Return the [X, Y] coordinate for the center point of the cell that contains the specified text.  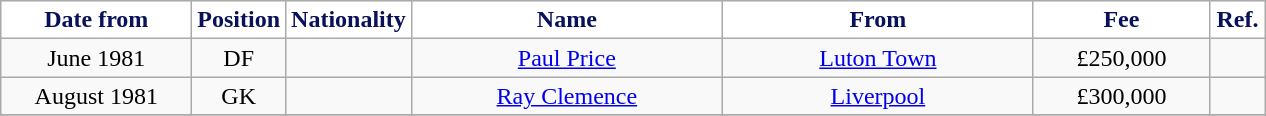
Liverpool [878, 96]
Nationality [349, 20]
Ref. [1237, 20]
Name [566, 20]
June 1981 [96, 58]
Date from [96, 20]
Ray Clemence [566, 96]
GK [239, 96]
DF [239, 58]
Luton Town [878, 58]
From [878, 20]
Paul Price [566, 58]
Fee [1121, 20]
£300,000 [1121, 96]
August 1981 [96, 96]
Position [239, 20]
£250,000 [1121, 58]
